From the cell containing the given text, extract its center point as (X, Y) coordinate. 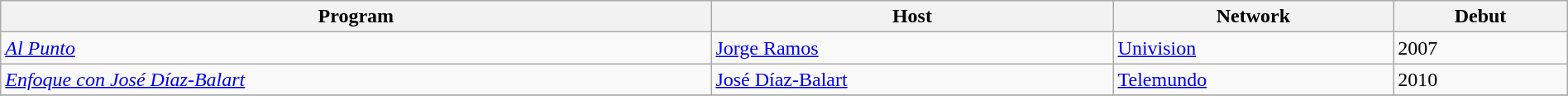
Jorge Ramos (912, 48)
Host (912, 17)
2010 (1480, 79)
Al Punto (356, 48)
Univision (1254, 48)
José Díaz-Balart (912, 79)
Program (356, 17)
Telemundo (1254, 79)
Enfoque con José Díaz-Balart (356, 79)
Network (1254, 17)
Debut (1480, 17)
2007 (1480, 48)
